From the cell containing the given text, extract its center point as (x, y) coordinate. 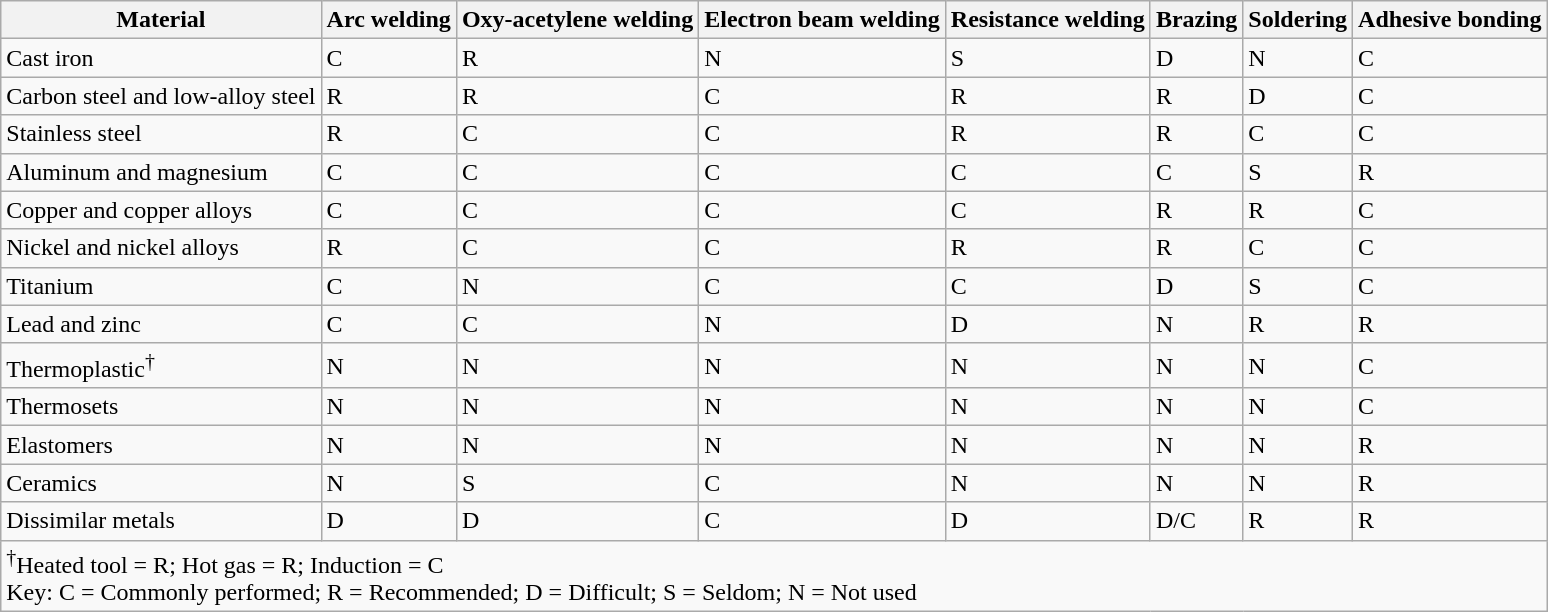
Soldering (1298, 20)
Elastomers (161, 445)
Titanium (161, 286)
Dissimilar metals (161, 521)
Thermosets (161, 407)
Aluminum and magnesium (161, 172)
Brazing (1196, 20)
Ceramics (161, 483)
Arc welding (388, 20)
Adhesive bonding (1450, 20)
Nickel and nickel alloys (161, 248)
Carbon steel and low-alloy steel (161, 96)
D/C (1196, 521)
Thermoplastic† (161, 366)
Electron beam welding (822, 20)
Stainless steel (161, 134)
Cast iron (161, 58)
Oxy-acetylene welding (577, 20)
Lead and zinc (161, 324)
Resistance welding (1048, 20)
Copper and copper alloys (161, 210)
†Heated tool = R; Hot gas = R; Induction = CKey: C = Commonly performed; R = Recommended; D = Difficult; S = Seldom; N = Not used (774, 576)
Material (161, 20)
